Scan for the cell matching the given text and deliver its (X, Y) coordinate at center. 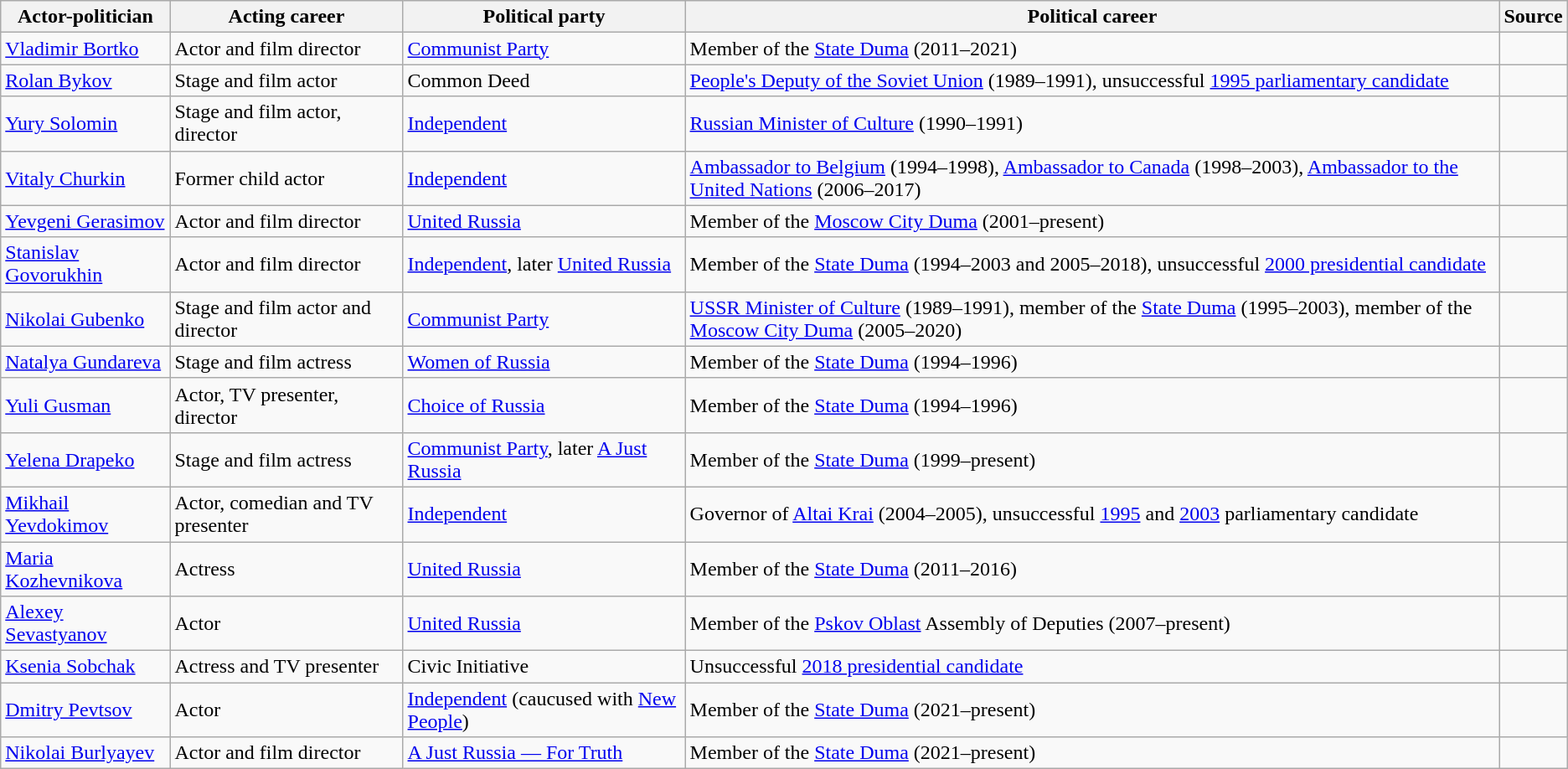
Choice of Russia (544, 405)
Ksenia Sobchak (85, 667)
Alexey Sevastyanov (85, 623)
Nikolai Burlyayev (85, 753)
USSR Minister of Culture (1989–1991), member of the State Duma (1995–2003), member of the Moscow City Duma (2005–2020) (1092, 318)
Yuli Gusman (85, 405)
Member of the State Duma (2011–2021) (1092, 49)
Mikhail Yevdokimov (85, 514)
Vitaly Churkin (85, 178)
Stage and film actor and director (286, 318)
Member of the Moscow City Duma (2001–present) (1092, 221)
Former child actor (286, 178)
Independent, later United Russia (544, 265)
Independent (caucused with New People) (544, 710)
Russian Minister of Culture (1990–1991) (1092, 124)
Common Deed (544, 80)
Communist Party, later A Just Russia (544, 459)
Actor, TV presenter, director (286, 405)
Member of the State Duma (1999–present) (1092, 459)
Yelena Drapeko (85, 459)
Stanislav Govorukhin (85, 265)
Actor, comedian and TV presenter (286, 514)
Women of Russia (544, 362)
Member of the State Duma (2011–2016) (1092, 568)
A Just Russia — For Truth (544, 753)
Natalya Gundareva (85, 362)
Nikolai Gubenko (85, 318)
Source (1533, 17)
Stage and film actor, director (286, 124)
People's Deputy of the Soviet Union (1989–1991), unsuccessful 1995 parliamentary candidate (1092, 80)
Ambassador to Belgium (1994–1998), Ambassador to Canada (1998–2003), Ambassador to the United Nations (2006–2017) (1092, 178)
Political party (544, 17)
Yevgeni Gerasimov (85, 221)
Civic Initiative (544, 667)
Stage and film actor (286, 80)
Dmitry Pevtsov (85, 710)
Actress (286, 568)
Actress and TV presenter (286, 667)
Member of the State Duma (1994–2003 and 2005–2018), unsuccessful 2000 presidential candidate (1092, 265)
Unsuccessful 2018 presidential candidate (1092, 667)
Actor-politician (85, 17)
Acting career (286, 17)
Rolan Bykov (85, 80)
Member of the Pskov Oblast Assembly of Deputies (2007–present) (1092, 623)
Maria Kozhevnikova (85, 568)
Yury Solomin (85, 124)
Vladimir Bortko (85, 49)
Governor of Altai Krai (2004–2005), unsuccessful 1995 and 2003 parliamentary candidate (1092, 514)
Political career (1092, 17)
